Provide the (X, Y) coordinate of the cell's center where the given text is located.  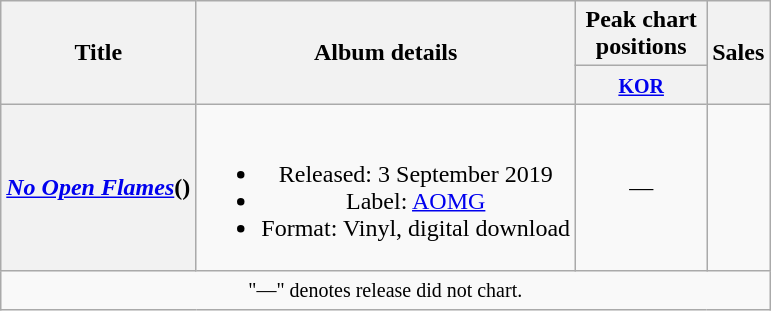
KOR (642, 85)
Peak chart positions (642, 34)
"—" denotes release did not chart. (386, 290)
No Open Flames() (98, 188)
— (642, 188)
Sales (738, 52)
Released: 3 September 2019Label: AOMGFormat: Vinyl, digital download (386, 188)
Album details (386, 52)
Title (98, 52)
